For the text-containing cell, return its midpoint in (x, y) coordinate format. 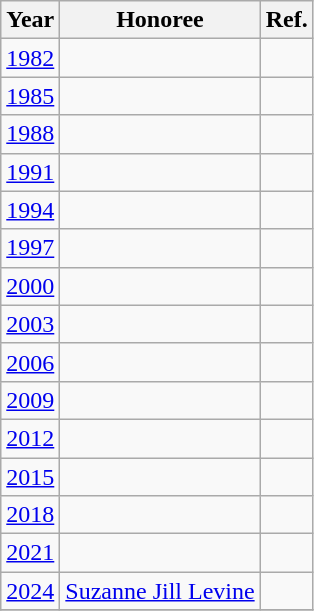
1982 (30, 58)
1988 (30, 134)
2021 (30, 553)
2015 (30, 477)
Year (30, 20)
2012 (30, 438)
2006 (30, 362)
Ref. (286, 20)
1991 (30, 172)
1994 (30, 210)
2009 (30, 400)
1997 (30, 248)
2018 (30, 515)
2003 (30, 324)
Honoree (160, 20)
2024 (30, 591)
2000 (30, 286)
Suzanne Jill Levine (160, 591)
1985 (30, 96)
